Capture the cell that displays the provided text and extract its [X, Y] central coordinate. 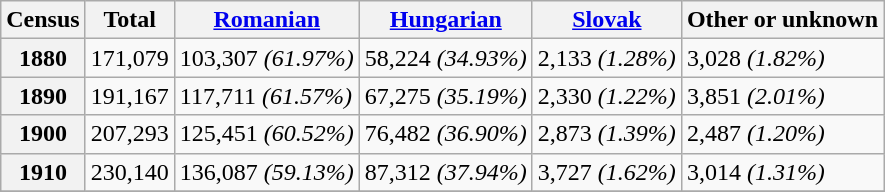
1890 [43, 96]
207,293 [130, 134]
125,451 (60.52%) [266, 134]
58,224 (34.93%) [446, 58]
1880 [43, 58]
171,079 [130, 58]
76,482 (36.90%) [446, 134]
136,087 (59.13%) [266, 172]
103,307 (61.97%) [266, 58]
Slovak [606, 20]
Other or unknown [782, 20]
Hungarian [446, 20]
2,133 (1.28%) [606, 58]
1910 [43, 172]
Romanian [266, 20]
191,167 [130, 96]
Total [130, 20]
3,028 (1.82%) [782, 58]
Census [43, 20]
2,330 (1.22%) [606, 96]
87,312 (37.94%) [446, 172]
230,140 [130, 172]
3,014 (1.31%) [782, 172]
3,851 (2.01%) [782, 96]
1900 [43, 134]
3,727 (1.62%) [606, 172]
2,873 (1.39%) [606, 134]
2,487 (1.20%) [782, 134]
67,275 (35.19%) [446, 96]
117,711 (61.57%) [266, 96]
